Find where the given text appears and provide that cell's center as (x, y) coordinate. 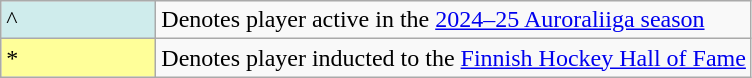
Denotes player active in the 2024–25 Auroraliiga season (454, 20)
^ (78, 20)
Denotes player inducted to the Finnish Hockey Hall of Fame (454, 58)
* (78, 58)
